Detect which cell encompasses the target text, then output its (X, Y) center coordinate. 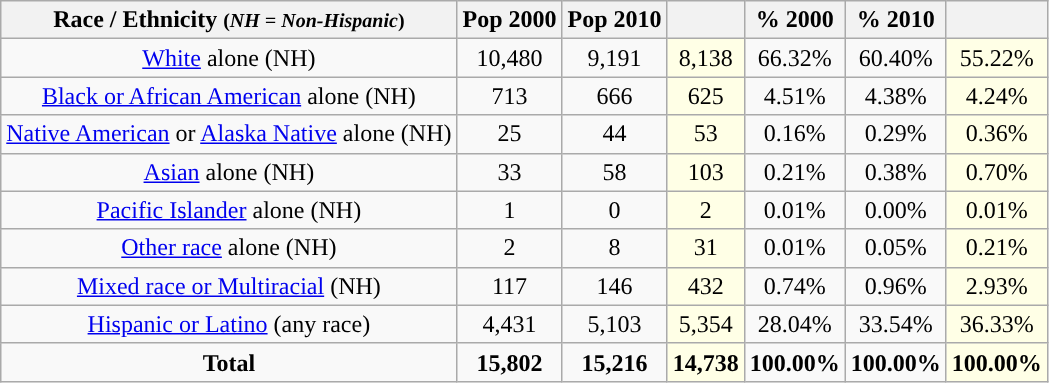
33.54% (896, 324)
60.40% (896, 58)
15,216 (614, 362)
White alone (NH) (229, 58)
Total (229, 362)
Mixed race or Multiracial (NH) (229, 286)
15,802 (510, 362)
14,738 (706, 362)
0.38% (896, 172)
28.04% (794, 324)
625 (706, 96)
0.96% (896, 286)
0.70% (996, 172)
Pop 2000 (510, 20)
8 (614, 248)
Pop 2010 (614, 20)
Other race alone (NH) (229, 248)
4,431 (510, 324)
Black or African American alone (NH) (229, 96)
Hispanic or Latino (any race) (229, 324)
% 2010 (896, 20)
0.29% (896, 134)
0.16% (794, 134)
25 (510, 134)
4.24% (996, 96)
0.05% (896, 248)
Pacific Islander alone (NH) (229, 210)
117 (510, 286)
666 (614, 96)
5,354 (706, 324)
Native American or Alaska Native alone (NH) (229, 134)
2.93% (996, 286)
58 (614, 172)
432 (706, 286)
4.51% (794, 96)
8,138 (706, 58)
1 (510, 210)
713 (510, 96)
103 (706, 172)
66.32% (794, 58)
146 (614, 286)
Asian alone (NH) (229, 172)
55.22% (996, 58)
53 (706, 134)
36.33% (996, 324)
9,191 (614, 58)
0.00% (896, 210)
0 (614, 210)
% 2000 (794, 20)
44 (614, 134)
33 (510, 172)
0.74% (794, 286)
31 (706, 248)
5,103 (614, 324)
Race / Ethnicity (NH = Non-Hispanic) (229, 20)
10,480 (510, 58)
0.36% (996, 134)
4.38% (896, 96)
